Provide the (x, y) coordinate of the cell's center where the given text is located.  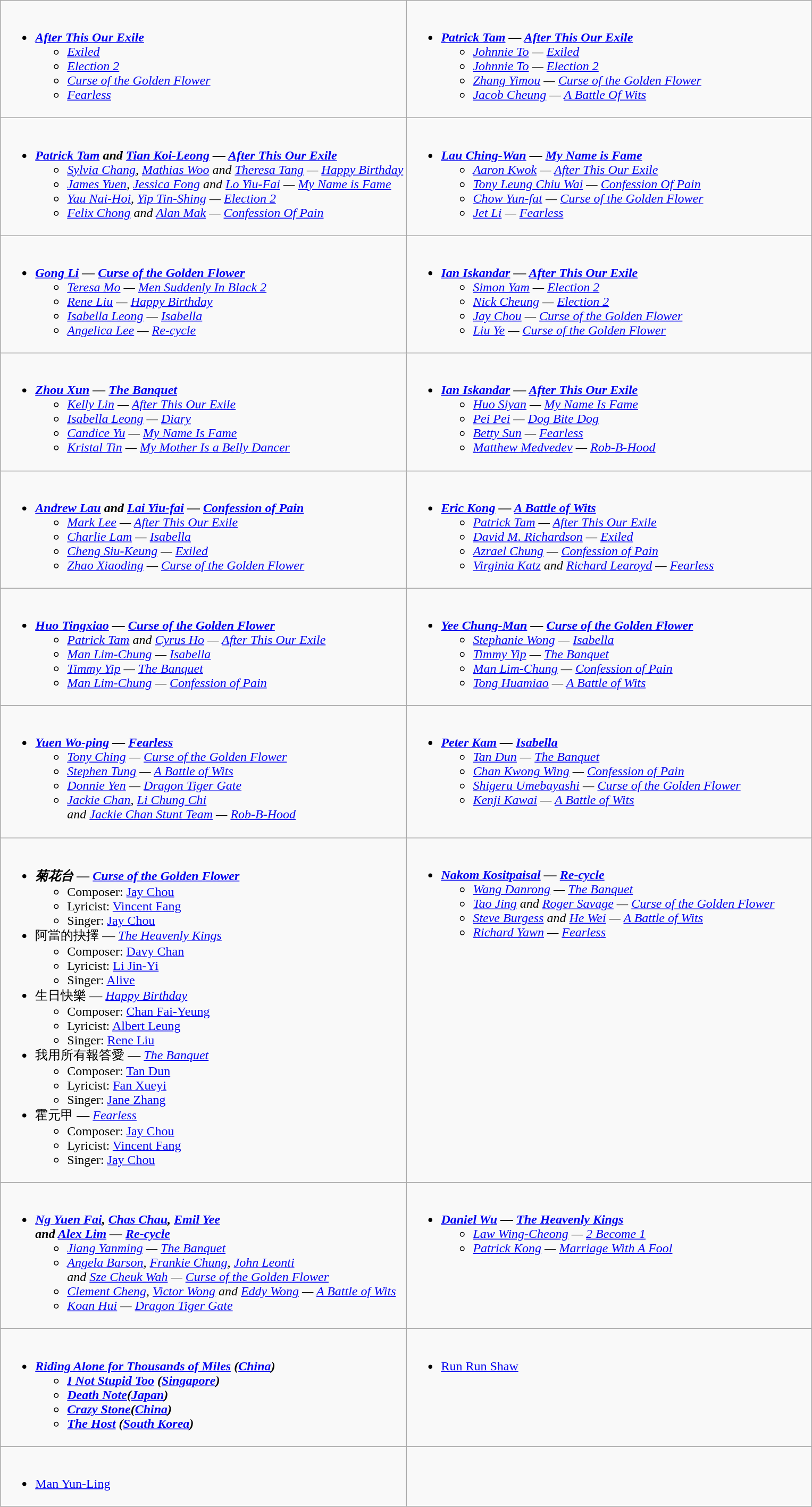
Patrick Tam — After This Our ExileJohnnie To — ExiledJohnnie To — Election 2Zhang Yimou — Curse of the Golden FlowerJacob Cheung — A Battle Of Wits (609, 60)
Run Run Shaw (609, 1388)
Gong Li — Curse of the Golden FlowerTeresa Mo — Men Suddenly In Black 2Rene Liu — Happy BirthdayIsabella Leong — IsabellaAngelica Lee — Re-cycle (203, 295)
Ian Iskandar — After This Our ExileHuo Siyan — My Name Is FamePei Pei — Dog Bite DogBetty Sun — FearlessMatthew Medvedev — Rob-B-Hood (609, 412)
Daniel Wu — The Heavenly KingsLaw Wing-Cheong — 2 Become 1Patrick Kong — Marriage With A Fool (609, 1256)
Riding Alone for Thousands of Miles (China)I Not Stupid Too (Singapore)Death Note(Japan)Crazy Stone(China)The Host (South Korea) (203, 1388)
After This Our ExileExiledElection 2Curse of the Golden FlowerFearless (203, 60)
Man Yun-Ling (203, 1476)
Zhou Xun — The BanquetKelly Lin — After This Our ExileIsabella Leong — DiaryCandice Yu — My Name Is FameKristal Tin — My Mother Is a Belly Dancer (203, 412)
